Search for the cell housing the specified text and yield its (X, Y) center coordinate. 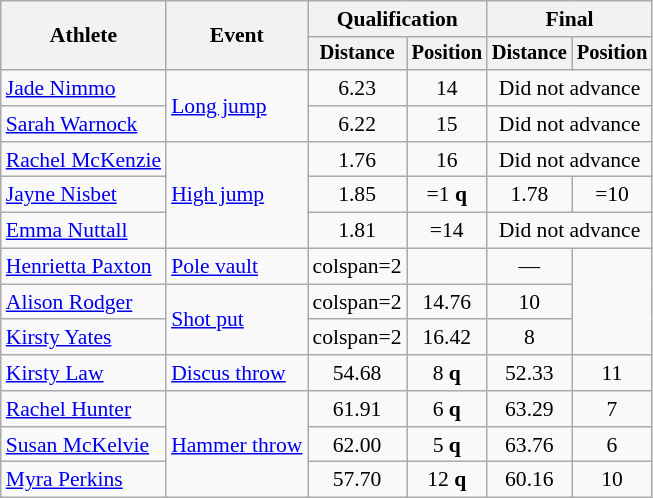
Kirsty Law (84, 373)
Shot put (236, 320)
Kirsty Yates (84, 338)
15 (447, 124)
6.23 (358, 88)
Rachel McKenzie (84, 160)
6 q (447, 409)
Emma Nuttall (84, 231)
1.76 (358, 160)
1.85 (358, 195)
63.29 (530, 409)
57.70 (358, 480)
Long jump (236, 106)
Hammer throw (236, 444)
14 (447, 88)
16 (447, 160)
Sarah Warnock (84, 124)
63.76 (530, 445)
Event (236, 36)
— (530, 267)
Myra Perkins (84, 480)
Jayne Nisbet (84, 195)
Alison Rodger (84, 302)
=1 q (447, 195)
61.91 (358, 409)
=10 (612, 195)
Jade Nimmo (84, 88)
High jump (236, 196)
54.68 (358, 373)
11 (612, 373)
Henrietta Paxton (84, 267)
1.78 (530, 195)
Discus throw (236, 373)
1.81 (358, 231)
7 (612, 409)
16.42 (447, 338)
Athlete (84, 36)
6.22 (358, 124)
12 q (447, 480)
Susan McKelvie (84, 445)
=14 (447, 231)
8 q (447, 373)
Qualification (398, 19)
Pole vault (236, 267)
62.00 (358, 445)
8 (530, 338)
5 q (447, 445)
6 (612, 445)
52.33 (530, 373)
Rachel Hunter (84, 409)
60.16 (530, 480)
Final (570, 19)
14.76 (447, 302)
